Find where the given text appears and provide that cell's center as [X, Y] coordinate. 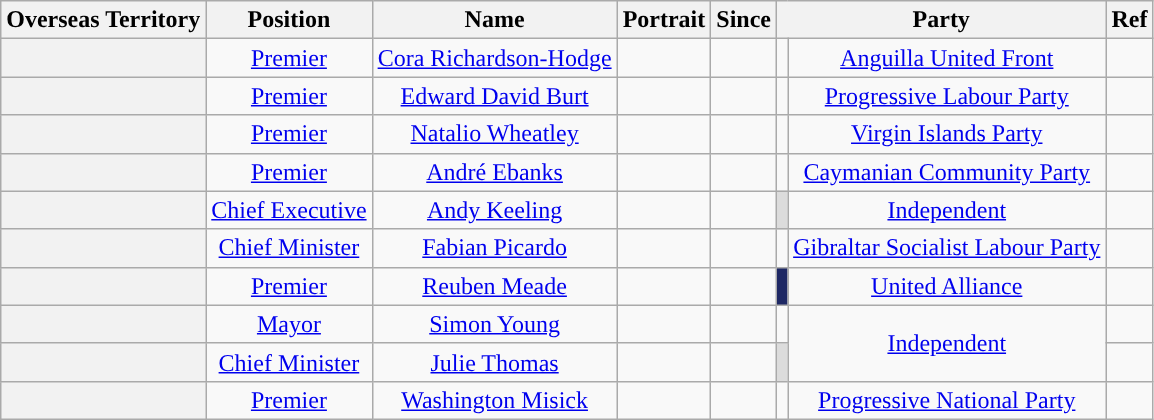
Chief Executive [289, 210]
Anguilla United Front [947, 58]
Portrait [664, 20]
Reuben Meade [494, 286]
André Ebanks [494, 172]
United Alliance [947, 286]
Overseas Territory [104, 20]
Name [494, 20]
Caymanian Community Party [947, 172]
Position [289, 20]
Washington Misick [494, 400]
Progressive National Party [947, 400]
Natalio Wheatley [494, 134]
Andy Keeling [494, 210]
Party [942, 20]
Ref [1130, 20]
Cora Richardson-Hodge [494, 58]
Gibraltar Socialist Labour Party [947, 248]
Simon Young [494, 324]
Since [744, 20]
Progressive Labour Party [947, 96]
Julie Thomas [494, 362]
Edward David Burt [494, 96]
Fabian Picardo [494, 248]
Virgin Islands Party [947, 134]
Mayor [289, 324]
